Search for the cell housing the specified text and yield its [X, Y] center coordinate. 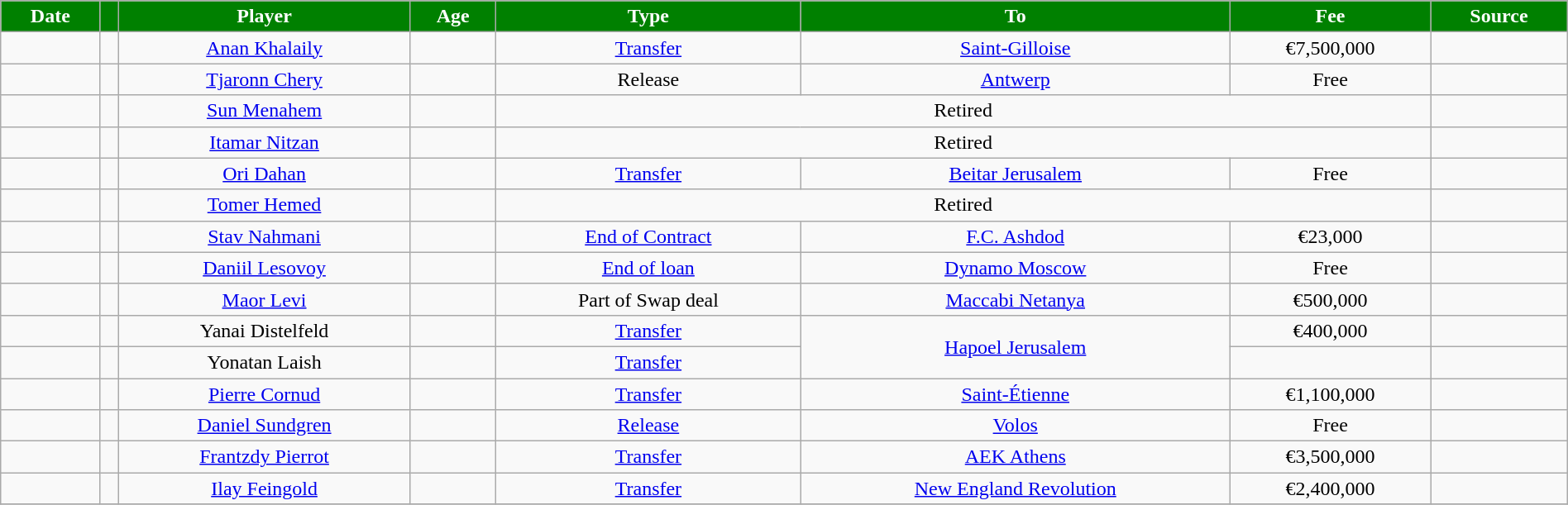
€400,000 [1330, 331]
Frantzdy Pierrot [264, 457]
End of Contract [648, 236]
Age [453, 17]
Daniel Sundgren [264, 426]
New England Revolution [1016, 488]
Date [50, 17]
AEK Athens [1016, 457]
To [1016, 17]
Source [1499, 17]
Beitar Jerusalem [1016, 174]
Tomer Hemed [264, 205]
Dynamo Moscow [1016, 268]
€2,400,000 [1330, 488]
€23,000 [1330, 236]
Ilay Feingold [264, 488]
Type [648, 17]
Ori Dahan [264, 174]
Sun Menahem [264, 111]
Yonatan Laish [264, 362]
Daniil Lesovoy [264, 268]
Saint-Étienne [1016, 394]
Player [264, 17]
€1,100,000 [1330, 394]
Saint-Gilloise [1016, 48]
F.C. Ashdod [1016, 236]
€7,500,000 [1330, 48]
Tjaronn Chery [264, 79]
Maor Levi [264, 299]
Antwerp [1016, 79]
Volos [1016, 426]
Pierre Cornud [264, 394]
Stav Nahmani [264, 236]
Fee [1330, 17]
End of loan [648, 268]
Yanai Distelfeld [264, 331]
Part of Swap deal [648, 299]
€500,000 [1330, 299]
Maccabi Netanya [1016, 299]
Itamar Nitzan [264, 142]
€3,500,000 [1330, 457]
Anan Khalaily [264, 48]
Hapoel Jerusalem [1016, 346]
